Locate the cell with the specified text and output its (x, y) center coordinate. 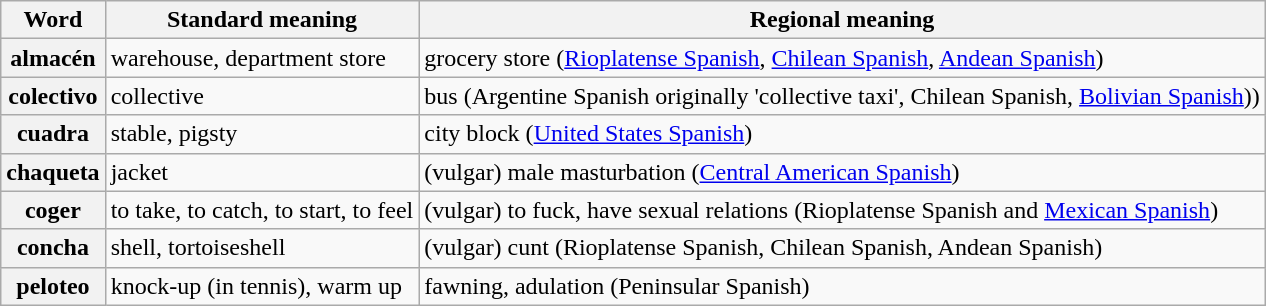
peloteo (53, 286)
grocery store (Rioplatense Spanish, Chilean Spanish, Andean Spanish) (842, 58)
(vulgar) male masturbation (Central American Spanish) (842, 172)
stable, pigsty (262, 134)
jacket (262, 172)
almacén (53, 58)
fawning, adulation (Peninsular Spanish) (842, 286)
bus (Argentine Spanish originally 'collective taxi', Chilean Spanish, Bolivian Spanish)) (842, 96)
to take, to catch, to start, to feel (262, 210)
knock-up (in tennis), warm up (262, 286)
collective (262, 96)
coger (53, 210)
Regional meaning (842, 20)
(vulgar) cunt (Rioplatense Spanish, Chilean Spanish, Andean Spanish) (842, 248)
(vulgar) to fuck, have sexual relations (Rioplatense Spanish and Mexican Spanish) (842, 210)
shell, tortoiseshell (262, 248)
concha (53, 248)
cuadra (53, 134)
city block (United States Spanish) (842, 134)
Standard meaning (262, 20)
colectivo (53, 96)
warehouse, department store (262, 58)
Word (53, 20)
chaqueta (53, 172)
